Provide the [x, y] coordinate of the cell's center where the given text is located.  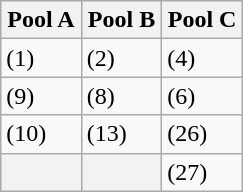
(27) [202, 172]
(13) [122, 134]
(10) [42, 134]
(2) [122, 58]
Pool A [42, 20]
Pool B [122, 20]
(8) [122, 96]
(26) [202, 134]
(9) [42, 96]
(1) [42, 58]
(6) [202, 96]
(4) [202, 58]
Pool C [202, 20]
